Return (x, y) of the center of cell containing provided text 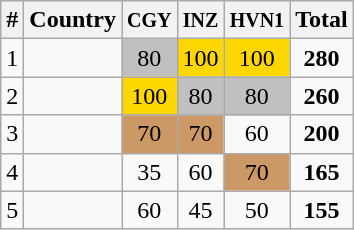
INZ (200, 20)
5 (12, 210)
2 (12, 96)
# (12, 20)
4 (12, 172)
3 (12, 134)
200 (322, 134)
260 (322, 96)
50 (257, 210)
Country (73, 20)
1 (12, 58)
155 (322, 210)
HVN1 (257, 20)
35 (150, 172)
280 (322, 58)
165 (322, 172)
Total (322, 20)
CGY (150, 20)
45 (200, 210)
